Locate the cell with the specified text and output its (x, y) center coordinate. 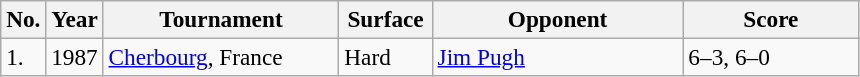
Opponent (558, 19)
1. (24, 57)
6–3, 6–0 (771, 57)
Surface (386, 19)
Year (74, 19)
Hard (386, 57)
Jim Pugh (558, 57)
Tournament (221, 19)
No. (24, 19)
Score (771, 19)
1987 (74, 57)
Cherbourg, France (221, 57)
